Return the [X, Y] coordinate for the center point of the cell that contains the specified text.  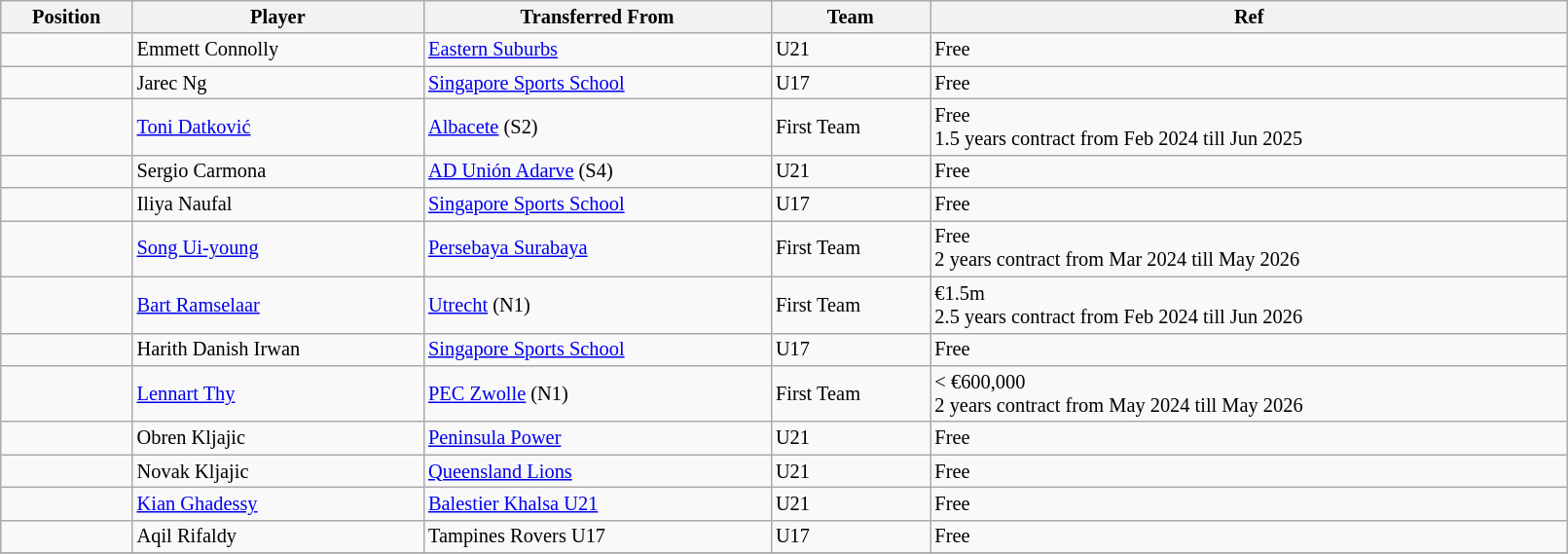
Player [278, 17]
Eastern Suburbs [598, 50]
Team [851, 17]
Song Ui-young [278, 248]
Bart Ramselaar [278, 305]
Position [66, 17]
Transferred From [598, 17]
Free 1.5 years contract from Feb 2024 till Jun 2025 [1250, 127]
AD Unión Adarve (S4) [598, 171]
Balestier Khalsa U21 [598, 503]
Emmett Connolly [278, 50]
Persebaya Surabaya [598, 248]
< €600,000 2 years contract from May 2024 till May 2026 [1250, 393]
Ref [1250, 17]
Lennart Thy [278, 393]
Queensland Lions [598, 471]
Harith Danish Irwan [278, 350]
Peninsula Power [598, 438]
Iliya Naufal [278, 204]
Albacete (S2) [598, 127]
€1.5m 2.5 years contract from Feb 2024 till Jun 2026 [1250, 305]
Toni Datković [278, 127]
Aqil Rifaldy [278, 536]
Obren Kljajic [278, 438]
Kian Ghadessy [278, 503]
Tampines Rovers U17 [598, 536]
Sergio Carmona [278, 171]
PEC Zwolle (N1) [598, 393]
Novak Kljajic [278, 471]
Jarec Ng [278, 83]
Free 2 years contract from Mar 2024 till May 2026 [1250, 248]
Utrecht (N1) [598, 305]
